Return [x, y] of the center of cell containing provided text 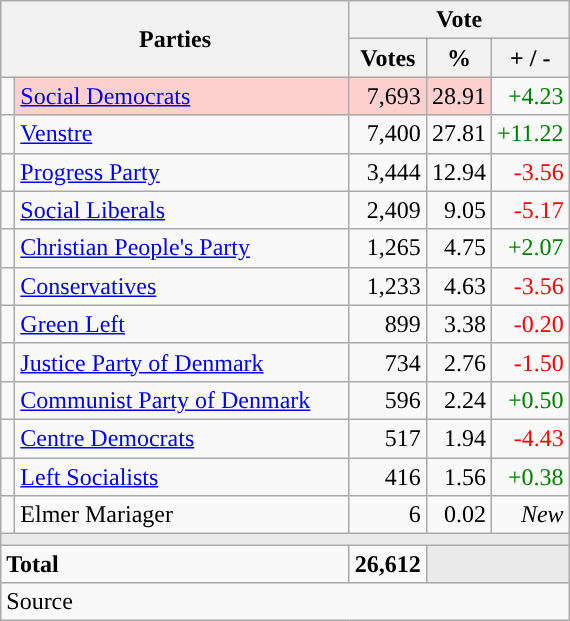
+0.50 [530, 400]
27.81 [458, 134]
Justice Party of Denmark [182, 362]
Venstre [182, 134]
Elmer Mariager [182, 515]
+ / - [530, 58]
3,444 [388, 172]
-5.17 [530, 210]
1.94 [458, 438]
-4.43 [530, 438]
Conservatives [182, 286]
899 [388, 324]
7,400 [388, 134]
3.38 [458, 324]
Total [176, 564]
+11.22 [530, 134]
6 [388, 515]
2.76 [458, 362]
Green Left [182, 324]
4.63 [458, 286]
1.56 [458, 477]
0.02 [458, 515]
Progress Party [182, 172]
% [458, 58]
+2.07 [530, 248]
Social Liberals [182, 210]
Social Democrats [182, 96]
+4.23 [530, 96]
New [530, 515]
Votes [388, 58]
4.75 [458, 248]
Centre Democrats [182, 438]
Left Socialists [182, 477]
-0.20 [530, 324]
26,612 [388, 564]
Source [285, 602]
Vote [459, 20]
-1.50 [530, 362]
Communist Party of Denmark [182, 400]
+0.38 [530, 477]
2,409 [388, 210]
2.24 [458, 400]
1,233 [388, 286]
Parties [176, 39]
416 [388, 477]
9.05 [458, 210]
734 [388, 362]
517 [388, 438]
1,265 [388, 248]
Christian People's Party [182, 248]
12.94 [458, 172]
596 [388, 400]
28.91 [458, 96]
7,693 [388, 96]
